From the cell containing the given text, extract its center point as [X, Y] coordinate. 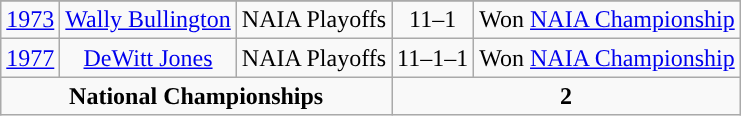
2 [566, 96]
1973 [30, 20]
DeWitt Jones [148, 58]
Wally Bullington [148, 20]
1977 [30, 58]
National Championships [196, 96]
11–1–1 [433, 58]
11–1 [433, 20]
